Capture the cell that displays the provided text and extract its (X, Y) central coordinate. 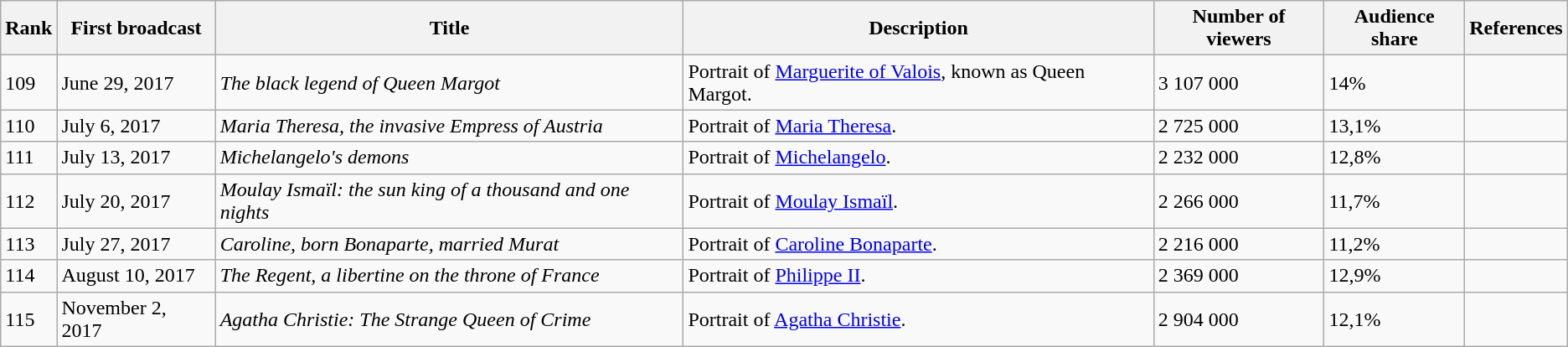
Portrait of Caroline Bonaparte. (918, 244)
112 (28, 201)
110 (28, 126)
Moulay Ismaïl: the sun king of a thousand and one nights (449, 201)
Portrait of Maria Theresa. (918, 126)
109 (28, 82)
Description (918, 28)
2 232 000 (1239, 158)
The black legend of Queen Margot (449, 82)
References (1516, 28)
Portrait of Marguerite of Valois, known as Queen Margot. (918, 82)
113 (28, 244)
2 266 000 (1239, 201)
August 10, 2017 (136, 276)
14% (1395, 82)
3 107 000 (1239, 82)
11,7% (1395, 201)
Number of viewers (1239, 28)
Caroline, born Bonaparte, married Murat (449, 244)
2 216 000 (1239, 244)
Portrait of Michelangelo. (918, 158)
Rank (28, 28)
June 29, 2017 (136, 82)
13,1% (1395, 126)
12,8% (1395, 158)
115 (28, 319)
July 6, 2017 (136, 126)
Michelangelo's demons (449, 158)
July 20, 2017 (136, 201)
Title (449, 28)
First broadcast (136, 28)
November 2, 2017 (136, 319)
The Regent, a libertine on the throne of France (449, 276)
2 725 000 (1239, 126)
Audience share (1395, 28)
Portrait of Philippe II. (918, 276)
Portrait of Agatha Christie. (918, 319)
Maria Theresa, the invasive Empress of Austria (449, 126)
2 904 000 (1239, 319)
11,2% (1395, 244)
July 13, 2017 (136, 158)
July 27, 2017 (136, 244)
Agatha Christie: The Strange Queen of Crime (449, 319)
111 (28, 158)
Portrait of Moulay Ismaïl. (918, 201)
2 369 000 (1239, 276)
12,1% (1395, 319)
114 (28, 276)
12,9% (1395, 276)
